Identify which cell holds the provided text, then report its [X, Y] central coordinate. 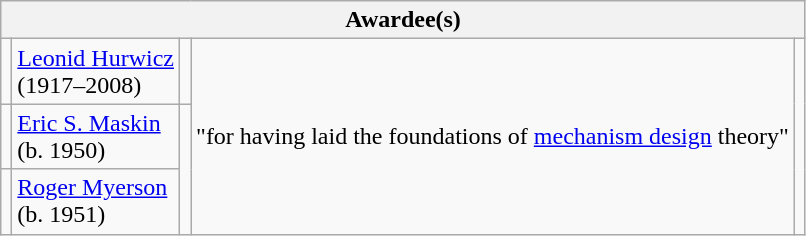
"for having laid the foundations of mechanism design theory" [493, 136]
Awardee(s) [404, 20]
Leonid Hurwicz(1917–2008) [96, 72]
Eric S. Maskin(b. 1950) [96, 136]
Roger Myerson(b. 1951) [96, 202]
